Locate the cell with the specified text and output its [x, y] center coordinate. 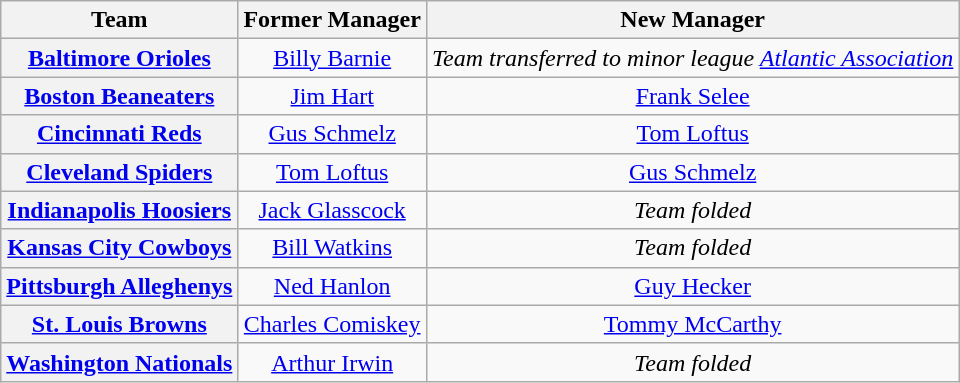
New Manager [692, 20]
Team transferred to minor league Atlantic Association [692, 58]
Baltimore Orioles [120, 58]
Tommy McCarthy [692, 324]
Guy Hecker [692, 286]
Jack Glasscock [332, 210]
Jim Hart [332, 96]
Billy Barnie [332, 58]
Charles Comiskey [332, 324]
St. Louis Browns [120, 324]
Bill Watkins [332, 248]
Cleveland Spiders [120, 172]
Arthur Irwin [332, 362]
Kansas City Cowboys [120, 248]
Boston Beaneaters [120, 96]
Former Manager [332, 20]
Pittsburgh Alleghenys [120, 286]
Ned Hanlon [332, 286]
Team [120, 20]
Washington Nationals [120, 362]
Cincinnati Reds [120, 134]
Indianapolis Hoosiers [120, 210]
Frank Selee [692, 96]
